Return the (X, Y) coordinate for the center point of the cell that contains the specified text.  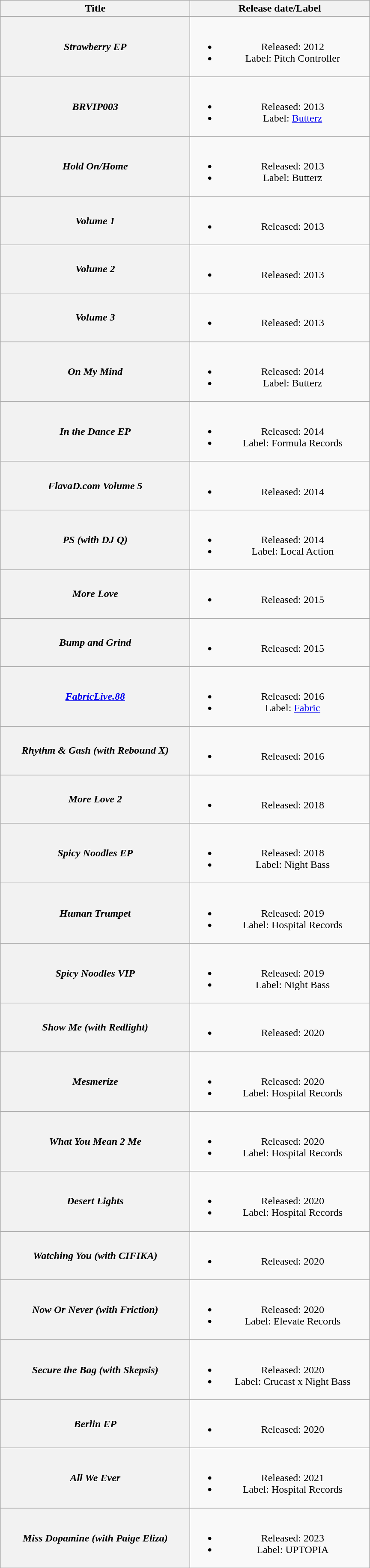
Released: 2012Label: Pitch Controller (280, 47)
Released: 2020Label: Elevate Records (280, 1310)
More Love 2 (95, 799)
Title (95, 9)
BRVIP003 (95, 107)
Volume 1 (95, 221)
Miss Dopamine (with Paige Eliza) (95, 1538)
Now Or Never (with Friction) (95, 1310)
Released: 2016 (280, 751)
Spicy Noodles EP (95, 853)
Released: 2019Label: Night Bass (280, 973)
Released: 2020Label: Crucast x Night Bass (280, 1369)
Hold On/Home (95, 166)
In the Dance EP (95, 431)
Strawberry EP (95, 47)
What You Mean 2 Me (95, 1141)
Bump and Grind (95, 642)
Release date/Label (280, 9)
Released: 2023Label: UPTOPIA (280, 1538)
Released: 2018 (280, 799)
Watching You (with CIFIKA) (95, 1256)
Desert Lights (95, 1201)
Released: 2019Label: Hospital Records (280, 913)
Human Trumpet (95, 913)
Released: 2014Label: Butterz (280, 371)
Spicy Noodles VIP (95, 973)
Berlin EP (95, 1423)
Show Me (with Redlight) (95, 1027)
Rhythm & Gash (with Rebound X) (95, 751)
On My Mind (95, 371)
Released: 2014Label: Formula Records (280, 431)
Released: 2014 (280, 485)
PS (with DJ Q) (95, 540)
FlavaD.com Volume 5 (95, 485)
Released: 2014Label: Local Action (280, 540)
More Love (95, 594)
Released: 2016Label: Fabric (280, 697)
FabricLive.88 (95, 697)
Secure the Bag (with Skepsis) (95, 1369)
Mesmerize (95, 1081)
All We Ever (95, 1478)
Released: 2018Label: Night Bass (280, 853)
Volume 3 (95, 318)
Volume 2 (95, 269)
Released: 2021Label: Hospital Records (280, 1478)
